Identify which cell holds the provided text, then report its [X, Y] central coordinate. 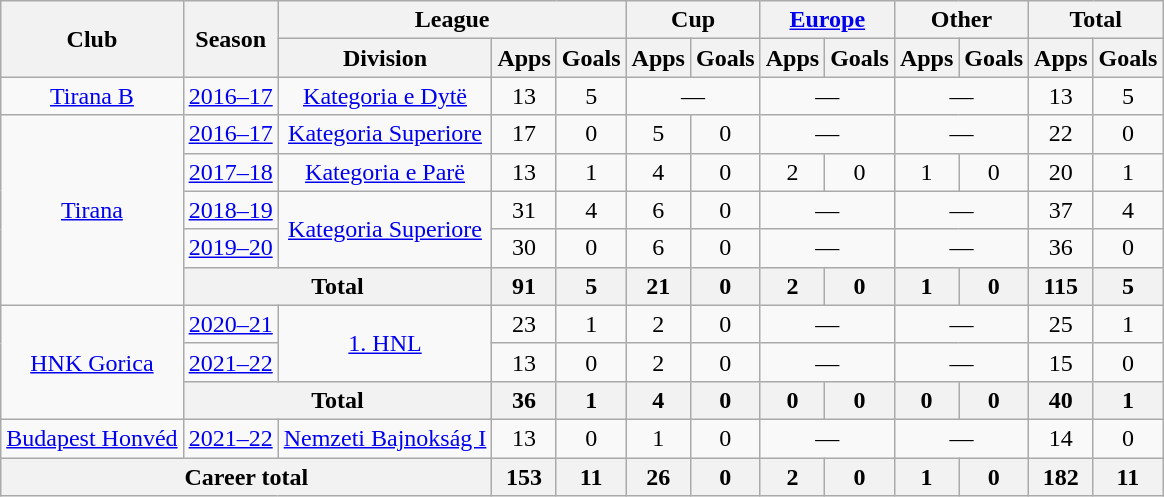
Budapest Honvéd [92, 438]
40 [1061, 400]
Other [961, 20]
26 [658, 477]
Division [385, 58]
115 [1061, 286]
2017–18 [230, 172]
Tirana B [92, 96]
HNK Gorica [92, 362]
2018–19 [230, 210]
22 [1061, 134]
15 [1061, 362]
23 [524, 324]
2019–20 [230, 248]
1. HNL [385, 343]
14 [1061, 438]
17 [524, 134]
153 [524, 477]
20 [1061, 172]
182 [1061, 477]
Club [92, 39]
Kategoria e Dytë [385, 96]
Season [230, 39]
Nemzeti Bajnokság I [385, 438]
League [452, 20]
25 [1061, 324]
21 [658, 286]
2020–21 [230, 324]
31 [524, 210]
Cup [693, 20]
Europe [827, 20]
37 [1061, 210]
Tirana [92, 210]
91 [524, 286]
30 [524, 248]
Kategoria e Parë [385, 172]
Career total [246, 477]
